Determine the [x, y] coordinate at the center of the cell enclosing the given text.  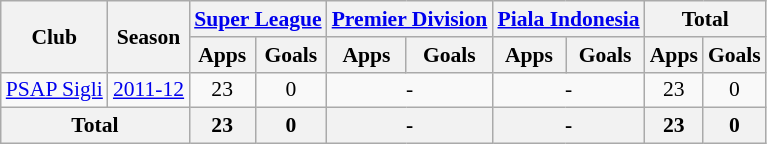
Super League [258, 19]
Season [148, 36]
Piala Indonesia [568, 19]
2011-12 [148, 90]
Club [54, 36]
Premier Division [410, 19]
PSAP Sigli [54, 90]
